From the cell containing the given text, extract its center point as [X, Y] coordinate. 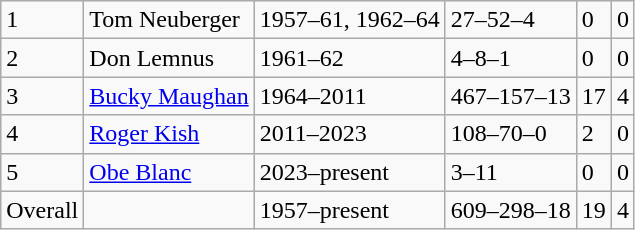
3 [42, 96]
1964–2011 [350, 96]
1961–62 [350, 58]
2023–present [350, 172]
19 [594, 210]
17 [594, 96]
Roger Kish [169, 134]
1 [42, 20]
4–8–1 [510, 58]
Don Lemnus [169, 58]
609–298–18 [510, 210]
467–157–13 [510, 96]
Tom Neuberger [169, 20]
1957–61, 1962–64 [350, 20]
Bucky Maughan [169, 96]
108–70–0 [510, 134]
5 [42, 172]
Obe Blanc [169, 172]
Overall [42, 210]
3–11 [510, 172]
1957–present [350, 210]
27–52–4 [510, 20]
2011–2023 [350, 134]
